From the cell containing the given text, extract its center point as (X, Y) coordinate. 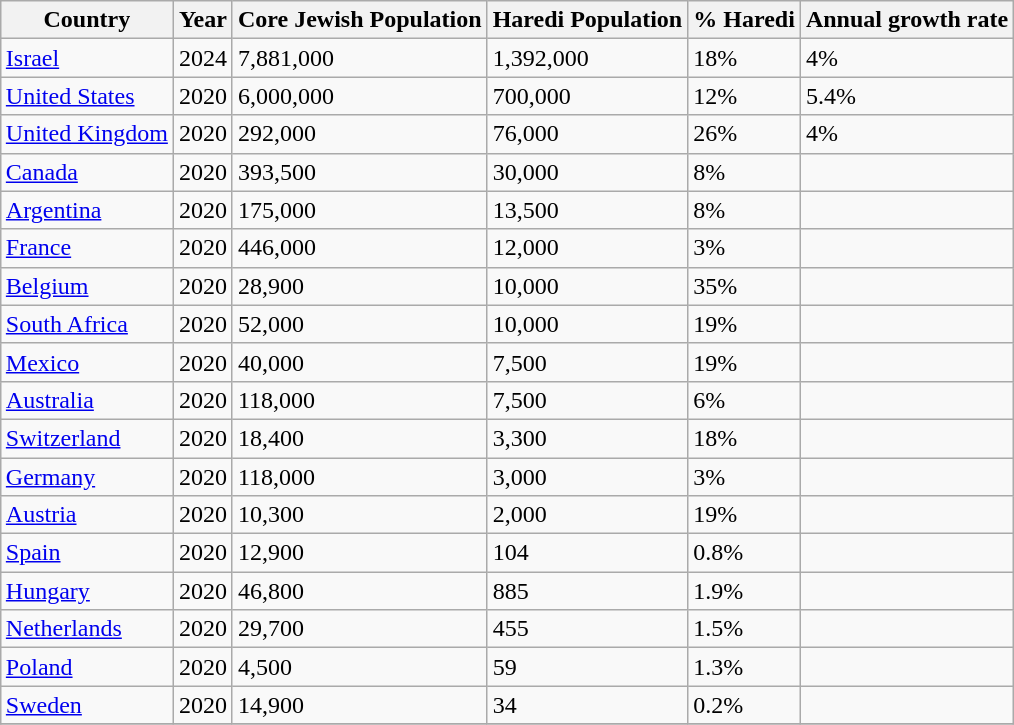
1.5% (744, 629)
Annual growth rate (906, 20)
Hungary (86, 591)
France (86, 248)
28,900 (360, 286)
5.4% (906, 96)
12% (744, 96)
Core Jewish Population (360, 20)
1.9% (744, 591)
3,300 (588, 438)
7,881,000 (360, 58)
40,000 (360, 362)
10,300 (360, 515)
Poland (86, 667)
2024 (202, 58)
Country (86, 20)
76,000 (588, 134)
175,000 (360, 210)
6% (744, 400)
United Kingdom (86, 134)
29,700 (360, 629)
700,000 (588, 96)
14,900 (360, 705)
30,000 (588, 172)
Netherlands (86, 629)
12,000 (588, 248)
35% (744, 286)
12,900 (360, 553)
59 (588, 667)
Australia (86, 400)
885 (588, 591)
3,000 (588, 477)
United States (86, 96)
Year (202, 20)
46,800 (360, 591)
13,500 (588, 210)
104 (588, 553)
52,000 (360, 324)
6,000,000 (360, 96)
2,000 (588, 515)
Canada (86, 172)
South Africa (86, 324)
Mexico (86, 362)
26% (744, 134)
Spain (86, 553)
Switzerland (86, 438)
0.8% (744, 553)
292,000 (360, 134)
1,392,000 (588, 58)
Sweden (86, 705)
0.2% (744, 705)
Haredi Population (588, 20)
% Haredi (744, 20)
455 (588, 629)
1.3% (744, 667)
Israel (86, 58)
Belgium (86, 286)
34 (588, 705)
Austria (86, 515)
4,500 (360, 667)
393,500 (360, 172)
Argentina (86, 210)
446,000 (360, 248)
Germany (86, 477)
18,400 (360, 438)
